Provide the (x, y) coordinate of the cell's center where the given text is located.  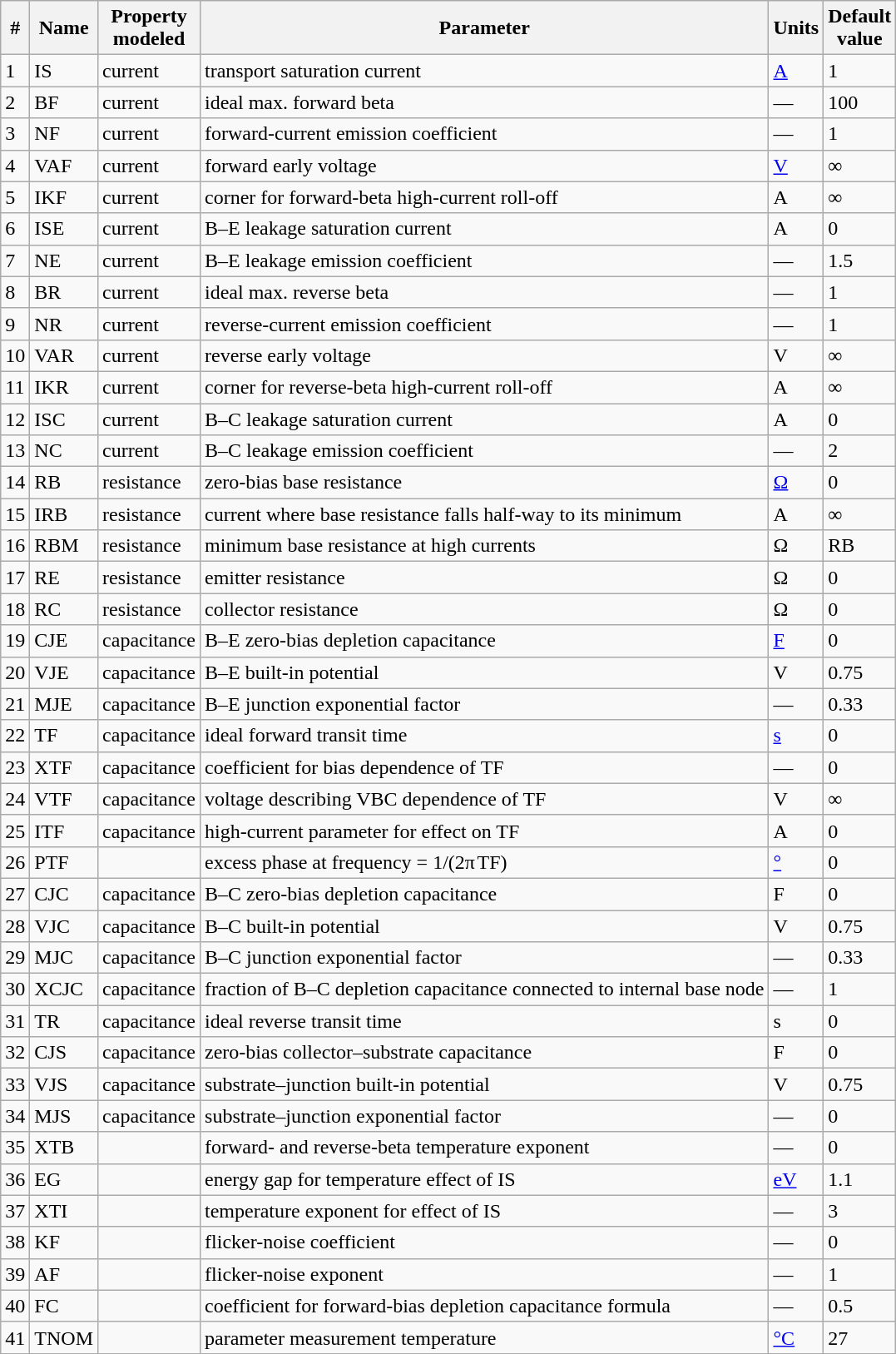
36 (15, 1179)
°C (796, 1337)
NC (64, 451)
TF (64, 736)
B–E zero-bias depletion capacitance (484, 641)
B–E leakage saturation current (484, 229)
1.5 (860, 260)
ideal forward transit time (484, 736)
FC (64, 1306)
forward-current emission coefficient (484, 134)
Propertymodeled (150, 28)
XTB (64, 1148)
forward- and reverse-beta temperature exponent (484, 1148)
8 (15, 292)
25 (15, 831)
ISC (64, 419)
eV (796, 1179)
NF (64, 134)
transport saturation current (484, 71)
10 (15, 355)
15 (15, 514)
17 (15, 578)
B–C leakage saturation current (484, 419)
ITF (64, 831)
24 (15, 799)
CJS (64, 1053)
VAF (64, 166)
7 (15, 260)
fraction of B–C depletion capacitance connected to internal base node (484, 989)
14 (15, 483)
20 (15, 672)
excess phase at frequency = 1/(2π TF) (484, 862)
35 (15, 1148)
9 (15, 324)
VTF (64, 799)
PTF (64, 862)
B–C junction exponential factor (484, 958)
NE (64, 260)
parameter measurement temperature (484, 1337)
flicker-noise exponent (484, 1274)
5 (15, 197)
ideal max. forward beta (484, 102)
28 (15, 926)
emitter resistance (484, 578)
temperature exponent for effect of IS (484, 1211)
Units (796, 28)
substrate–junction built-in potential (484, 1084)
MJC (64, 958)
MJE (64, 704)
IKR (64, 387)
# (15, 28)
XCJC (64, 989)
23 (15, 767)
flicker-noise coefficient (484, 1242)
RE (64, 578)
substrate–junction exponential factor (484, 1116)
minimum base resistance at high currents (484, 546)
VJS (64, 1084)
MJS (64, 1116)
0.5 (860, 1306)
corner for reverse-beta high-current roll-off (484, 387)
energy gap for temperature effect of IS (484, 1179)
XTF (64, 767)
IKF (64, 197)
RBM (64, 546)
IRB (64, 514)
TR (64, 1021)
EG (64, 1179)
current where base resistance falls half-way to its minimum (484, 514)
RC (64, 609)
33 (15, 1084)
38 (15, 1242)
B–C built-in potential (484, 926)
BF (64, 102)
22 (15, 736)
collector resistance (484, 609)
26 (15, 862)
18 (15, 609)
1.1 (860, 1179)
ideal max. reverse beta (484, 292)
° (796, 862)
Name (64, 28)
41 (15, 1337)
reverse-current emission coefficient (484, 324)
40 (15, 1306)
VJC (64, 926)
31 (15, 1021)
zero-bias base resistance (484, 483)
B–E leakage emission coefficient (484, 260)
NR (64, 324)
corner for forward-beta high-current roll-off (484, 197)
19 (15, 641)
32 (15, 1053)
VJE (64, 672)
CJE (64, 641)
13 (15, 451)
B–E built-in potential (484, 672)
high-current parameter for effect on TF (484, 831)
voltage describing VBC dependence of TF (484, 799)
B–C leakage emission coefficient (484, 451)
ideal reverse transit time (484, 1021)
IS (64, 71)
4 (15, 166)
CJC (64, 894)
Defaultvalue (860, 28)
coefficient for forward-bias depletion capacitance formula (484, 1306)
6 (15, 229)
16 (15, 546)
Parameter (484, 28)
B–E junction exponential factor (484, 704)
KF (64, 1242)
AF (64, 1274)
11 (15, 387)
reverse early voltage (484, 355)
34 (15, 1116)
100 (860, 102)
BR (64, 292)
forward early voltage (484, 166)
XTI (64, 1211)
30 (15, 989)
zero-bias collector–substrate capacitance (484, 1053)
TNOM (64, 1337)
37 (15, 1211)
12 (15, 419)
VAR (64, 355)
29 (15, 958)
ISE (64, 229)
B–C zero-bias depletion capacitance (484, 894)
39 (15, 1274)
coefficient for bias dependence of TF (484, 767)
21 (15, 704)
